Detect which cell encompasses the target text, then output its [x, y] center coordinate. 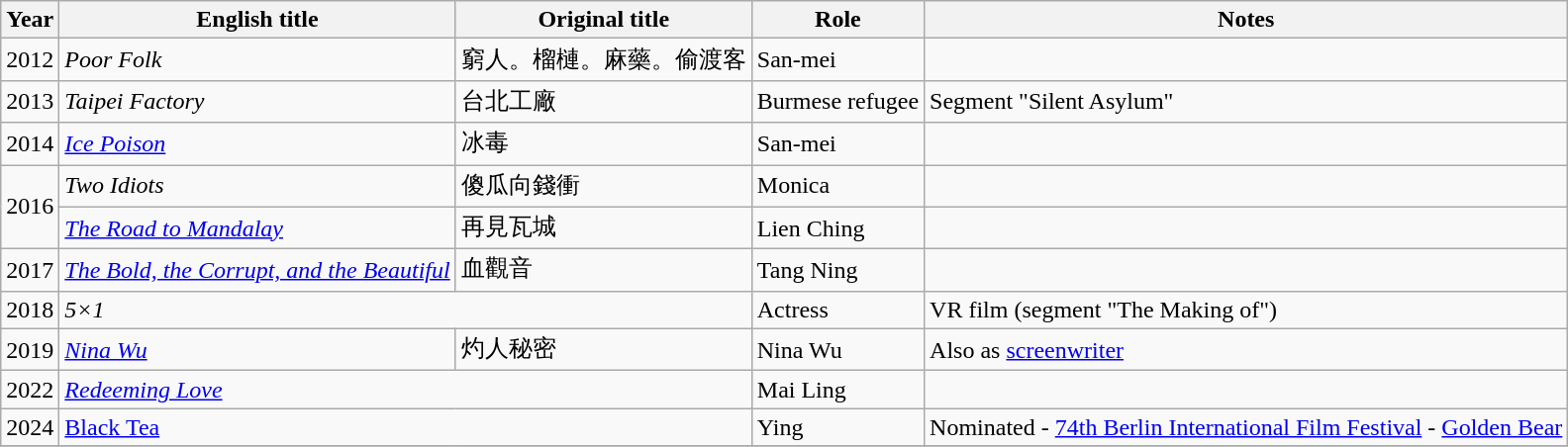
Two Idiots [257, 186]
Tang Ning [837, 271]
Black Tea [406, 427]
5×1 [406, 310]
Lien Ching [837, 227]
Ying [837, 427]
Also as screenwriter [1246, 350]
Ice Poison [257, 144]
Actress [837, 310]
2013 [30, 101]
Original title [604, 20]
English title [257, 20]
Year [30, 20]
The Road to Mandalay [257, 227]
2019 [30, 350]
Notes [1246, 20]
再見瓦城 [604, 227]
灼人秘密 [604, 350]
Burmese refugee [837, 101]
血觀音 [604, 271]
Redeeming Love [406, 390]
台北工廠 [604, 101]
Segment "Silent Asylum" [1246, 101]
2016 [30, 206]
2014 [30, 144]
傻瓜向錢衝 [604, 186]
Nominated - 74th Berlin International Film Festival - Golden Bear [1246, 427]
冰毒 [604, 144]
VR film (segment "The Making of") [1246, 310]
2017 [30, 271]
2022 [30, 390]
窮人。榴槤。麻藥。偷渡客 [604, 59]
Poor Folk [257, 59]
The Bold, the Corrupt, and the Beautiful [257, 271]
Role [837, 20]
Taipei Factory [257, 101]
2024 [30, 427]
2012 [30, 59]
2018 [30, 310]
Mai Ling [837, 390]
Monica [837, 186]
